Pinpoint the cell where the given text exists, returning its (x, y) midpoint coordinate. 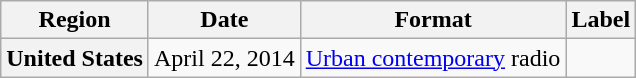
Region (75, 20)
Urban contemporary radio (433, 58)
Format (433, 20)
April 22, 2014 (224, 58)
United States (75, 58)
Date (224, 20)
Label (601, 20)
